Locate the cell with the specified text and output its [X, Y] center coordinate. 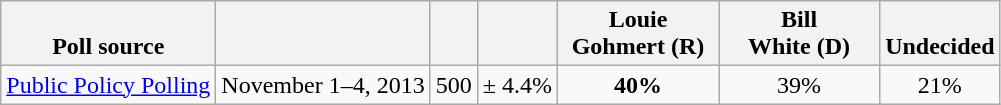
Public Policy Polling [108, 85]
BillWhite (D) [800, 34]
39% [800, 85]
± 4.4% [517, 85]
40% [638, 85]
21% [940, 85]
Undecided [940, 34]
500 [454, 85]
November 1–4, 2013 [323, 85]
Poll source [108, 34]
LouieGohmert (R) [638, 34]
